Identify which cell holds the provided text, then report its (X, Y) central coordinate. 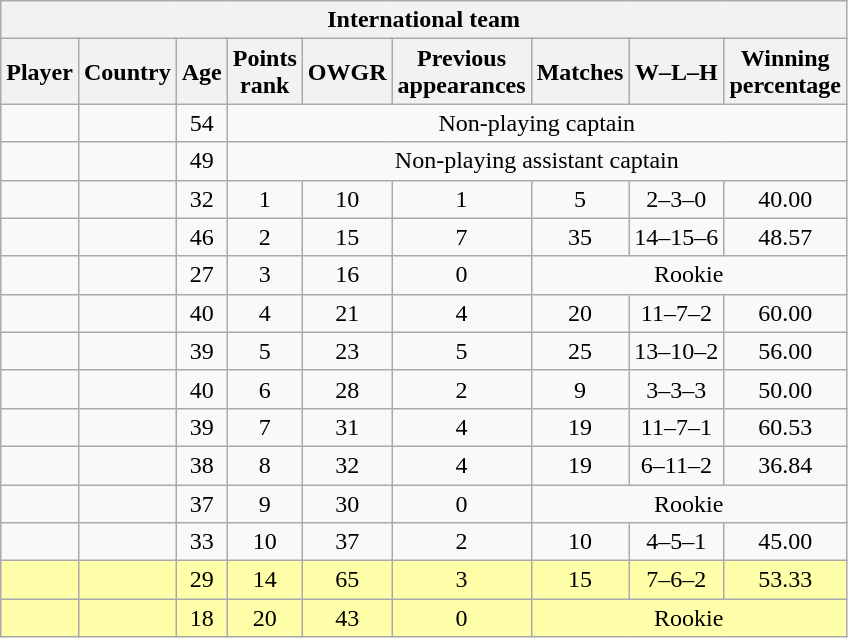
14–15–6 (676, 237)
4–5–1 (676, 542)
11–7–1 (676, 427)
56.00 (786, 351)
27 (202, 275)
46 (202, 237)
Previousappearances (462, 72)
33 (202, 542)
W–L–H (676, 72)
54 (202, 123)
Age (202, 72)
23 (347, 351)
43 (347, 618)
6–11–2 (676, 465)
3–3–3 (676, 389)
21 (347, 313)
Country (127, 72)
6 (264, 389)
45.00 (786, 542)
36.84 (786, 465)
53.33 (786, 580)
28 (347, 389)
16 (347, 275)
30 (347, 503)
13–10–2 (676, 351)
International team (424, 20)
38 (202, 465)
14 (264, 580)
Non-playing assistant captain (536, 161)
OWGR (347, 72)
Non-playing captain (536, 123)
31 (347, 427)
50.00 (786, 389)
18 (202, 618)
Matches (580, 72)
49 (202, 161)
7–6–2 (676, 580)
29 (202, 580)
25 (580, 351)
11–7–2 (676, 313)
35 (580, 237)
40.00 (786, 199)
8 (264, 465)
60.00 (786, 313)
65 (347, 580)
Player (40, 72)
48.57 (786, 237)
2–3–0 (676, 199)
60.53 (786, 427)
Pointsrank (264, 72)
Winningpercentage (786, 72)
